Return (X, Y) of the center of cell containing provided text 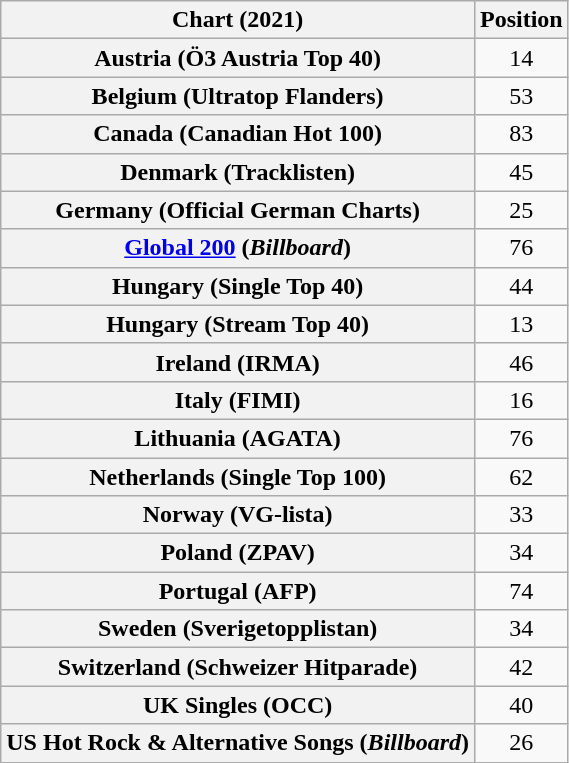
40 (521, 705)
US Hot Rock & Alternative Songs (Billboard) (238, 743)
Italy (FIMI) (238, 400)
62 (521, 477)
42 (521, 667)
Denmark (Tracklisten) (238, 172)
26 (521, 743)
Ireland (IRMA) (238, 362)
Canada (Canadian Hot 100) (238, 134)
25 (521, 210)
Lithuania (AGATA) (238, 438)
Chart (2021) (238, 20)
83 (521, 134)
Hungary (Stream Top 40) (238, 324)
Global 200 (Billboard) (238, 248)
Switzerland (Schweizer Hitparade) (238, 667)
53 (521, 96)
UK Singles (OCC) (238, 705)
74 (521, 591)
Poland (ZPAV) (238, 553)
Sweden (Sverigetopplistan) (238, 629)
Norway (VG-lista) (238, 515)
Position (521, 20)
Netherlands (Single Top 100) (238, 477)
Hungary (Single Top 40) (238, 286)
45 (521, 172)
Germany (Official German Charts) (238, 210)
Austria (Ö3 Austria Top 40) (238, 58)
33 (521, 515)
13 (521, 324)
44 (521, 286)
Belgium (Ultratop Flanders) (238, 96)
Portugal (AFP) (238, 591)
14 (521, 58)
16 (521, 400)
46 (521, 362)
